Output the [X, Y] coordinate of the center of the cell containing the given text.  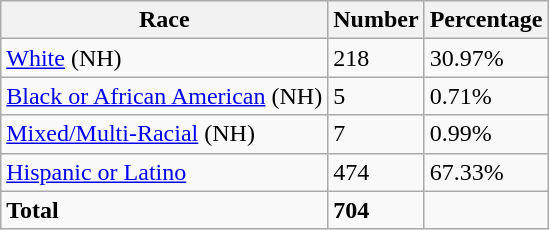
218 [376, 58]
704 [376, 210]
0.99% [486, 134]
30.97% [486, 58]
Number [376, 20]
67.33% [486, 172]
Black or African American (NH) [164, 96]
Total [164, 210]
Hispanic or Latino [164, 172]
Percentage [486, 20]
474 [376, 172]
Mixed/Multi-Racial (NH) [164, 134]
White (NH) [164, 58]
5 [376, 96]
Race [164, 20]
7 [376, 134]
0.71% [486, 96]
